Determine the [X, Y] coordinate at the center of the cell enclosing the given text.  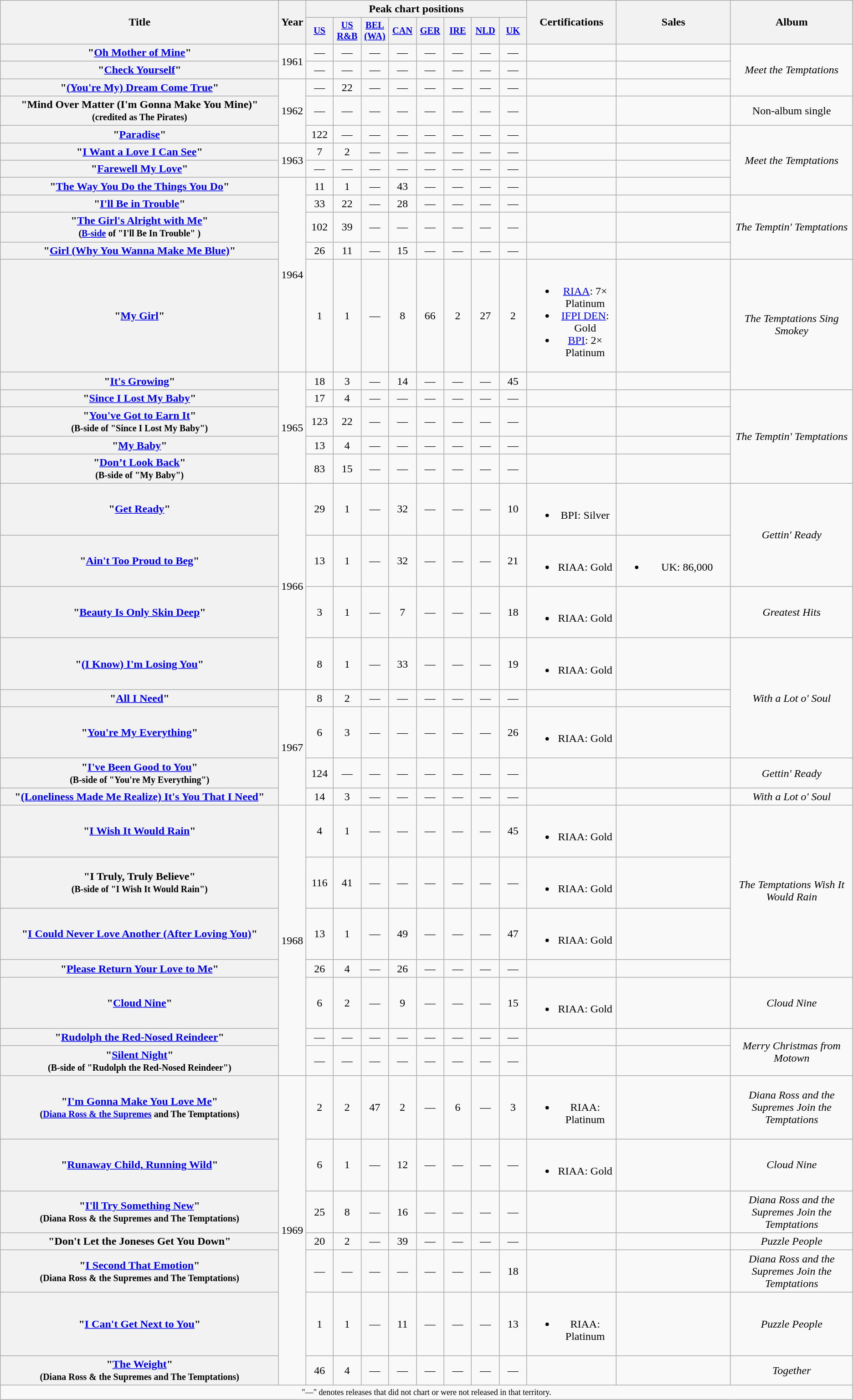
29 [320, 509]
"Paradise" [139, 134]
"I Truly, Truly Believe"(B-side of "I Wish It Would Rain") [139, 883]
Sales [673, 22]
IRE [457, 31]
UK [513, 31]
The Temptations Wish It Would Rain [791, 891]
"Since I Lost My Baby" [139, 398]
"It's Growing" [139, 381]
"My Baby" [139, 445]
"Silent Night"(B-side of "Rudolph the Red-Nosed Reindeer") [139, 1060]
"I've Been Good to You"(B-side of "You're My Everything") [139, 773]
The Temptations Sing Smokey [791, 324]
"You've Got to Earn It"(B-side of "Since I Lost My Baby") [139, 422]
102 [320, 227]
1969 [293, 1230]
1968 [293, 940]
"Girl (Why You Wanna Make Me Blue)" [139, 250]
"The Girl's Alright with Me"(B-side of "I'll Be In Trouble" ) [139, 227]
"I'll Be in Trouble" [139, 204]
1961 [293, 61]
"All I Need" [139, 698]
16 [403, 1212]
"—" denotes releases that did not chart or were not released in that territory. [426, 1393]
RIAA: 7× PlatinumIFPI DEN: GoldBPI: 2× Platinum [571, 316]
"You're My Everything" [139, 732]
"(I Know) I'm Losing You" [139, 664]
Peak chart positions [416, 9]
27 [486, 316]
"I Want a Love I Can See" [139, 152]
123 [320, 422]
"Don’t Look Back"(B-side of "My Baby") [139, 468]
Certifications [571, 22]
"Beauty Is Only Skin Deep" [139, 612]
"(Loneliness Made Me Realize) It's You That I Need" [139, 797]
1967 [293, 747]
46 [320, 1371]
BEL(WA) [375, 31]
"I Could Never Love Another (After Loving You)" [139, 934]
"I'm Gonna Make You Love Me"(Diana Ross & the Supremes and The Temptations) [139, 1107]
"My Girl" [139, 316]
1962 [293, 111]
28 [403, 204]
20 [320, 1242]
CAN [403, 31]
1963 [293, 160]
21 [513, 561]
BPI: Silver [571, 509]
Year [293, 22]
US [320, 31]
41 [347, 883]
Title [139, 22]
USR&B [347, 31]
116 [320, 883]
1966 [293, 587]
25 [320, 1212]
19 [513, 664]
12 [403, 1165]
Album [791, 22]
"Get Ready" [139, 509]
"I Wish It Would Rain" [139, 831]
124 [320, 773]
"Please Return Your Love to Me" [139, 968]
Merry Christmas from Motown [791, 1052]
1965 [293, 428]
1964 [293, 275]
"(You're My) Dream Come True" [139, 87]
"Check Yourself" [139, 70]
"Runaway Child, Running Wild" [139, 1165]
"I'll Try Something New"(Diana Ross & the Supremes and The Temptations) [139, 1212]
"The Weight"(Diana Ross & the Supremes and The Temptations) [139, 1371]
"I Can't Get Next to You" [139, 1324]
"Farewell My Love" [139, 169]
"Rudolph the Red-Nosed Reindeer" [139, 1037]
83 [320, 468]
"Ain't Too Proud to Beg" [139, 561]
10 [513, 509]
17 [320, 398]
"Oh Mother of Mine" [139, 52]
66 [430, 316]
NLD [486, 31]
"Don't Let the Joneses Get You Down" [139, 1242]
"I Second That Emotion"(Diana Ross & the Supremes and The Temptations) [139, 1271]
UK: 86,000 [673, 561]
9 [403, 1003]
"The Way You Do the Things You Do" [139, 186]
"Mind Over Matter (I'm Gonna Make You Mine)"(credited as The Pirates) [139, 111]
Non-album single [791, 111]
43 [403, 186]
49 [403, 934]
122 [320, 134]
Together [791, 1371]
Greatest Hits [791, 612]
"Cloud Nine" [139, 1003]
GER [430, 31]
